Identify which cell holds the provided text, then report its (x, y) central coordinate. 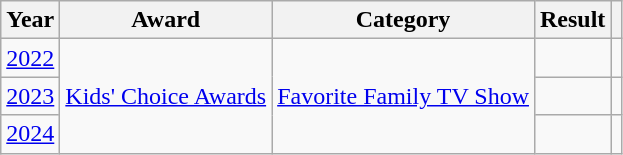
Year (30, 20)
Favorite Family TV Show (404, 96)
Kids' Choice Awards (166, 96)
Award (166, 20)
Result (572, 20)
2024 (30, 134)
2023 (30, 96)
2022 (30, 58)
Category (404, 20)
